Search for the cell housing the specified text and yield its [x, y] center coordinate. 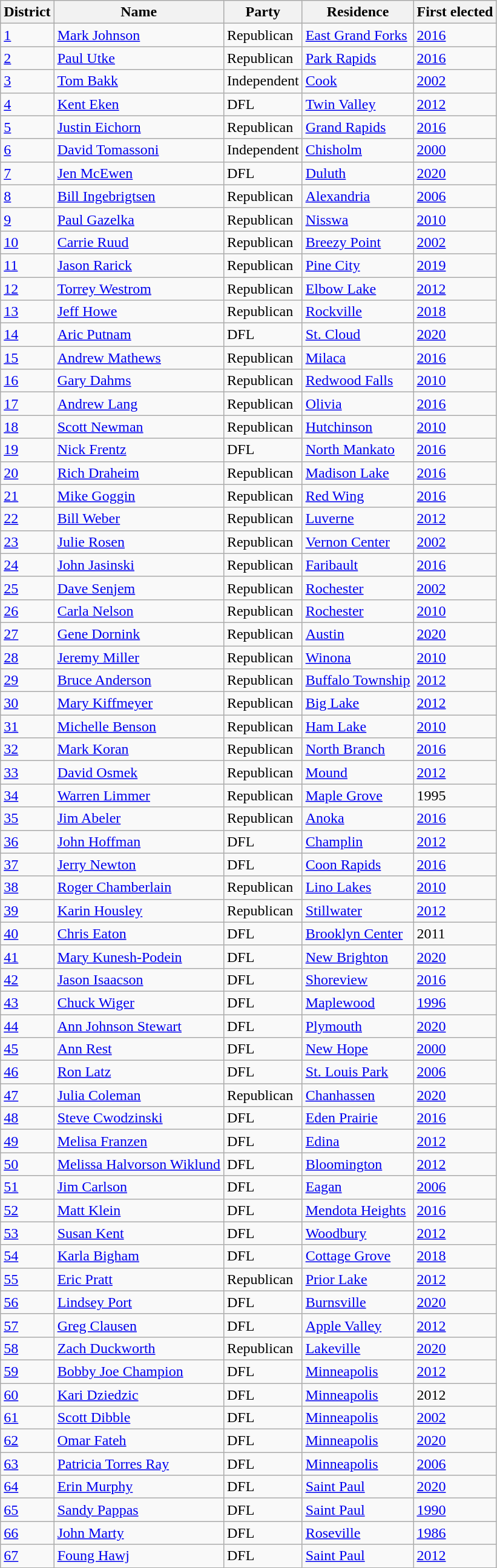
43 [27, 1003]
Hutchinson [358, 427]
Julie Rosen [139, 542]
Edina [358, 1141]
Nisswa [358, 219]
54 [27, 1256]
John Hoffman [139, 842]
Prior Lake [358, 1279]
Tom Bakk [139, 81]
David Osmek [139, 772]
New Hope [358, 1049]
Sandy Pappas [139, 1510]
23 [27, 542]
Bill Weber [139, 519]
Pine City [358, 265]
Winona [358, 657]
61 [27, 1418]
Foung Hawj [139, 1556]
Eagan [358, 1187]
Lindsey Port [139, 1302]
24 [27, 565]
42 [27, 980]
Elbow Lake [358, 289]
Kari Dziedzic [139, 1394]
East Grand Forks [358, 35]
Bobby Joe Champion [139, 1371]
New Brighton [358, 957]
5 [27, 127]
Melisa Franzen [139, 1141]
Brooklyn Center [358, 934]
39 [27, 911]
Maple Grove [358, 796]
Jason Rarick [139, 265]
Residence [358, 12]
Jason Isaacson [139, 980]
Mark Koran [139, 749]
Rich Draheim [139, 473]
Jeff Howe [139, 312]
65 [27, 1510]
Cook [358, 81]
Lakeville [358, 1348]
Dave Senjem [139, 588]
Apple Valley [358, 1325]
Mark Johnson [139, 35]
Alexandria [358, 196]
St. Cloud [358, 335]
Bill Ingebrigtsen [139, 196]
59 [27, 1371]
Matt Klein [139, 1210]
45 [27, 1049]
Luverne [358, 519]
North Branch [358, 749]
35 [27, 819]
Kent Eken [139, 104]
10 [27, 242]
18 [27, 427]
22 [27, 519]
Mary Kiffmeyer [139, 703]
Mendota Heights [358, 1210]
Patricia Torres Ray [139, 1464]
First elected [455, 12]
Red Wing [358, 496]
Lino Lakes [358, 888]
Greg Clausen [139, 1325]
Duluth [358, 173]
Karla Bigham [139, 1256]
50 [27, 1164]
Jeremy Miller [139, 657]
Justin Eichorn [139, 127]
3 [27, 81]
Name [139, 12]
Ham Lake [358, 726]
John Marty [139, 1533]
15 [27, 358]
4 [27, 104]
27 [27, 634]
Karin Housley [139, 911]
Buffalo Township [358, 680]
62 [27, 1441]
13 [27, 312]
Anoka [358, 819]
36 [27, 842]
14 [27, 335]
Omar Fateh [139, 1441]
1995 [455, 796]
Cottage Grove [358, 1256]
Olivia [358, 404]
29 [27, 680]
Woodbury [358, 1233]
57 [27, 1325]
Breezy Point [358, 242]
Jim Abeler [139, 819]
Mary Kunesh-Podein [139, 957]
26 [27, 611]
56 [27, 1302]
Mike Goggin [139, 496]
Park Rapids [358, 58]
Melissa Halvorson Wiklund [139, 1164]
17 [27, 404]
20 [27, 473]
Faribault [358, 565]
47 [27, 1095]
Bruce Anderson [139, 680]
Bloomington [358, 1164]
Roger Chamberlain [139, 888]
19 [27, 450]
64 [27, 1487]
Madison Lake [358, 473]
12 [27, 289]
Twin Valley [358, 104]
St. Louis Park [358, 1072]
2019 [455, 265]
Scott Newman [139, 427]
1990 [455, 1510]
55 [27, 1279]
Champlin [358, 842]
46 [27, 1072]
Carla Nelson [139, 611]
Stillwater [358, 911]
16 [27, 381]
7 [27, 173]
Scott Dibble [139, 1418]
Mound [358, 772]
Ann Johnson Stewart [139, 1026]
District [27, 12]
Redwood Falls [358, 381]
Austin [358, 634]
Big Lake [358, 703]
Plymouth [358, 1026]
8 [27, 196]
51 [27, 1187]
Party [263, 12]
60 [27, 1394]
Erin Murphy [139, 1487]
2 [27, 58]
49 [27, 1141]
2011 [455, 934]
Vernon Center [358, 542]
Torrey Westrom [139, 289]
1986 [455, 1533]
Michelle Benson [139, 726]
Jen McEwen [139, 173]
58 [27, 1348]
38 [27, 888]
Burnsville [358, 1302]
North Mankato [358, 450]
30 [27, 703]
Rockville [358, 312]
Julia Coleman [139, 1095]
Ann Rest [139, 1049]
Gary Dahms [139, 381]
Eric Pratt [139, 1279]
6 [27, 150]
Chanhassen [358, 1095]
21 [27, 496]
63 [27, 1464]
44 [27, 1026]
40 [27, 934]
Zach Duckworth [139, 1348]
32 [27, 749]
Maplewood [358, 1003]
Gene Dornink [139, 634]
25 [27, 588]
Jim Carlson [139, 1187]
John Jasinski [139, 565]
Grand Rapids [358, 127]
66 [27, 1533]
Andrew Lang [139, 404]
52 [27, 1210]
33 [27, 772]
Andrew Mathews [139, 358]
Chris Eaton [139, 934]
Shoreview [358, 980]
48 [27, 1118]
1996 [455, 1003]
Milaca [358, 358]
37 [27, 865]
53 [27, 1233]
Jerry Newton [139, 865]
Roseville [358, 1533]
Coon Rapids [358, 865]
Paul Gazelka [139, 219]
1 [27, 35]
31 [27, 726]
67 [27, 1556]
Paul Utke [139, 58]
11 [27, 265]
Susan Kent [139, 1233]
Warren Limmer [139, 796]
28 [27, 657]
9 [27, 219]
David Tomassoni [139, 150]
34 [27, 796]
Steve Cwodzinski [139, 1118]
Carrie Ruud [139, 242]
Eden Prairie [358, 1118]
Chisholm [358, 150]
Nick Frentz [139, 450]
Chuck Wiger [139, 1003]
Ron Latz [139, 1072]
Aric Putnam [139, 335]
41 [27, 957]
